Pinpoint the cell where the given text exists, returning its [X, Y] midpoint coordinate. 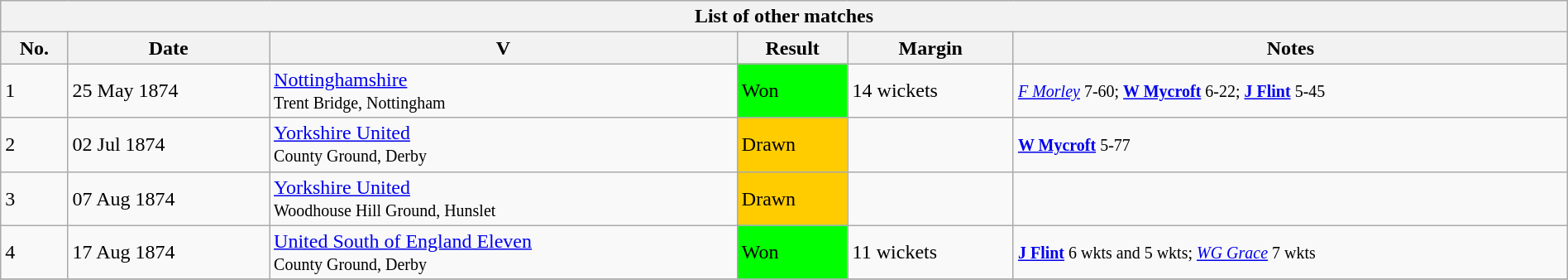
Notes [1290, 48]
F Morley 7-60; W Mycroft 6-22; J Flint 5-45 [1290, 91]
No. [35, 48]
Result [792, 48]
Yorkshire United Woodhouse Hill Ground, Hunslet [504, 199]
11 wickets [930, 252]
07 Aug 1874 [169, 199]
3 [35, 199]
Date [169, 48]
2 [35, 144]
Margin [930, 48]
14 wickets [930, 91]
25 May 1874 [169, 91]
List of other matches [784, 17]
4 [35, 252]
J Flint 6 wkts and 5 wkts; WG Grace 7 wkts [1290, 252]
02 Jul 1874 [169, 144]
V [504, 48]
17 Aug 1874 [169, 252]
Yorkshire United County Ground, Derby [504, 144]
Nottinghamshire Trent Bridge, Nottingham [504, 91]
1 [35, 91]
United South of England Eleven County Ground, Derby [504, 252]
W Mycroft 5-77 [1290, 144]
